Locate the cell with the specified text and output its [x, y] center coordinate. 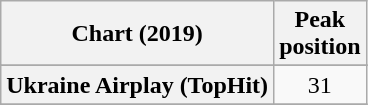
Chart (2019) [138, 34]
Ukraine Airplay (TopHit) [138, 85]
31 [320, 85]
Peakposition [320, 34]
